Return (x, y) of the center of cell containing provided text 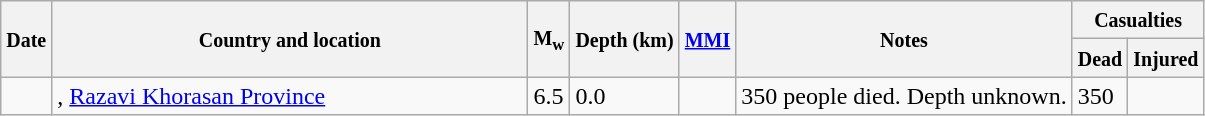
Dead (1100, 58)
0.0 (624, 96)
Country and location (290, 39)
, Razavi Khorasan Province (290, 96)
Depth (km) (624, 39)
Notes (904, 39)
Injured (1166, 58)
Date (26, 39)
Mw (549, 39)
350 people died. Depth unknown. (904, 96)
350 (1100, 96)
6.5 (549, 96)
MMI (708, 39)
Casualties (1138, 20)
